From the cell containing the given text, extract its center point as (x, y) coordinate. 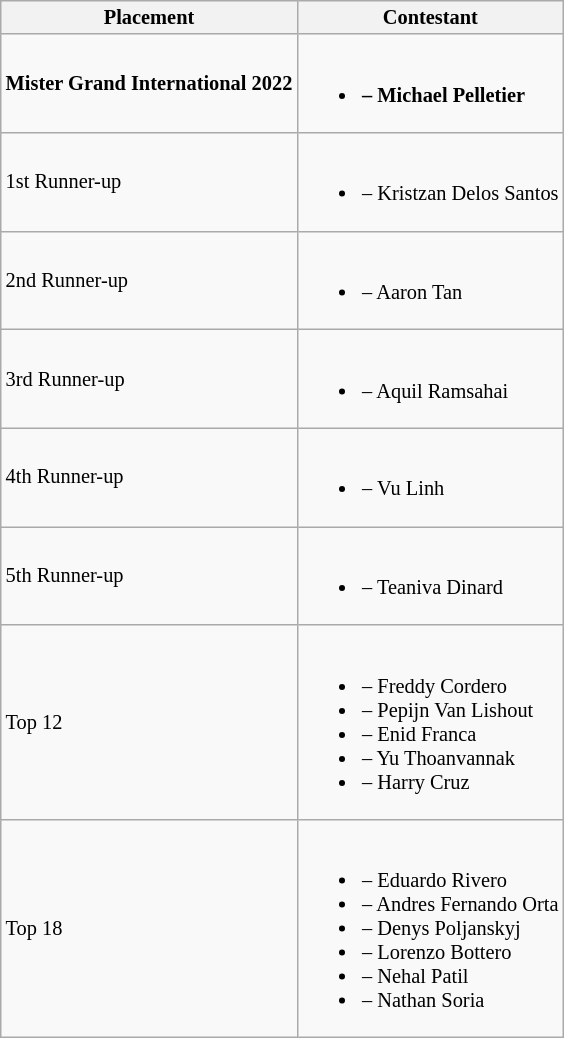
1st Runner-up (149, 181)
– Freddy Cordero – Pepijn Van Lishout – Enid Franca – Yu Thoanvannak – Harry Cruz (430, 722)
– Teaniva Dinard (430, 575)
Placement (149, 17)
2nd Runner-up (149, 280)
Top 12 (149, 722)
– Kristzan Delos Santos (430, 181)
4th Runner-up (149, 477)
– Vu Linh (430, 477)
– Aquil Ramsahai (430, 378)
– Eduardo Rivero – Andres Fernando Orta – Denys Poljanskyj – Lorenzo Bottero – Nehal Patil – Nathan Soria (430, 928)
– Michael Pelletier (430, 83)
Contestant (430, 17)
Mister Grand International 2022 (149, 83)
– Aaron Tan (430, 280)
5th Runner-up (149, 575)
3rd Runner-up (149, 378)
Top 18 (149, 928)
